Provide the (x, y) coordinate of the cell's center where the given text is located.  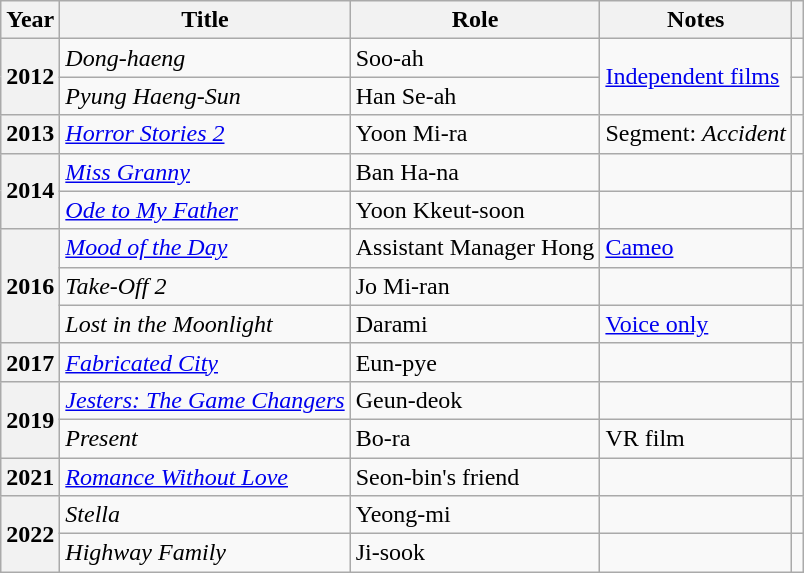
Ban Ha-na (475, 172)
Assistant Manager Hong (475, 248)
Take-Off 2 (205, 286)
Fabricated City (205, 362)
2013 (30, 134)
Present (205, 438)
Yoon Mi-ra (475, 134)
2022 (30, 534)
Pyung Haeng-Sun (205, 96)
Seon-bin's friend (475, 477)
Geun-deok (475, 400)
Independent films (696, 77)
2019 (30, 419)
Ode to My Father (205, 210)
Ji-sook (475, 553)
Role (475, 20)
Highway Family (205, 553)
Jo Mi-ran (475, 286)
Lost in the Moonlight (205, 324)
Yoon Kkeut-soon (475, 210)
Miss Granny (205, 172)
Mood of the Day (205, 248)
Horror Stories 2 (205, 134)
Eun-pye (475, 362)
2012 (30, 77)
Title (205, 20)
Stella (205, 515)
Dong-haeng (205, 58)
2016 (30, 286)
Darami (475, 324)
Voice only (696, 324)
Jesters: The Game Changers (205, 400)
Han Se-ah (475, 96)
2014 (30, 191)
Segment: Accident (696, 134)
Bo-ra (475, 438)
Notes (696, 20)
Yeong-mi (475, 515)
2021 (30, 477)
Cameo (696, 248)
Year (30, 20)
Soo-ah (475, 58)
Romance Without Love (205, 477)
VR film (696, 438)
2017 (30, 362)
